Determine the [X, Y] coordinate at the center of the cell enclosing the given text.  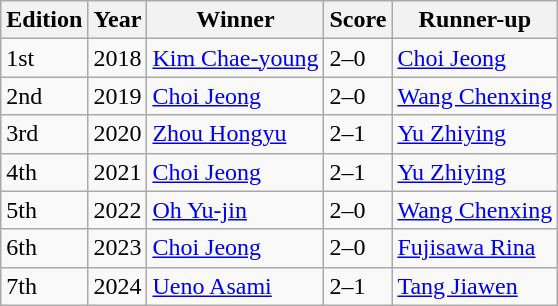
2018 [118, 58]
5th [44, 210]
2022 [118, 210]
2020 [118, 134]
Score [358, 20]
Oh Yu-jin [236, 210]
1st [44, 58]
2023 [118, 248]
Winner [236, 20]
Edition [44, 20]
Fujisawa Rina [475, 248]
7th [44, 286]
2019 [118, 96]
2024 [118, 286]
4th [44, 172]
2nd [44, 96]
Tang Jiawen [475, 286]
Ueno Asami [236, 286]
6th [44, 248]
Runner-up [475, 20]
2021 [118, 172]
Year [118, 20]
Zhou Hongyu [236, 134]
3rd [44, 134]
Kim Chae-young [236, 58]
